Output the [X, Y] coordinate of the center of the cell containing the given text.  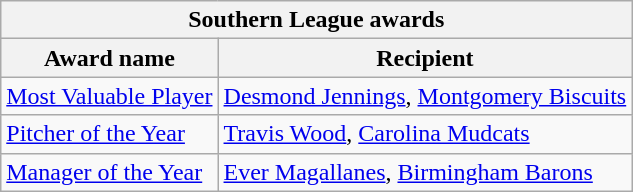
Award name [110, 58]
Travis Wood, Carolina Mudcats [425, 134]
Manager of the Year [110, 172]
Recipient [425, 58]
Southern League awards [316, 20]
Ever Magallanes, Birmingham Barons [425, 172]
Most Valuable Player [110, 96]
Desmond Jennings, Montgomery Biscuits [425, 96]
Pitcher of the Year [110, 134]
